Pinpoint the cell where the given text exists, returning its [x, y] midpoint coordinate. 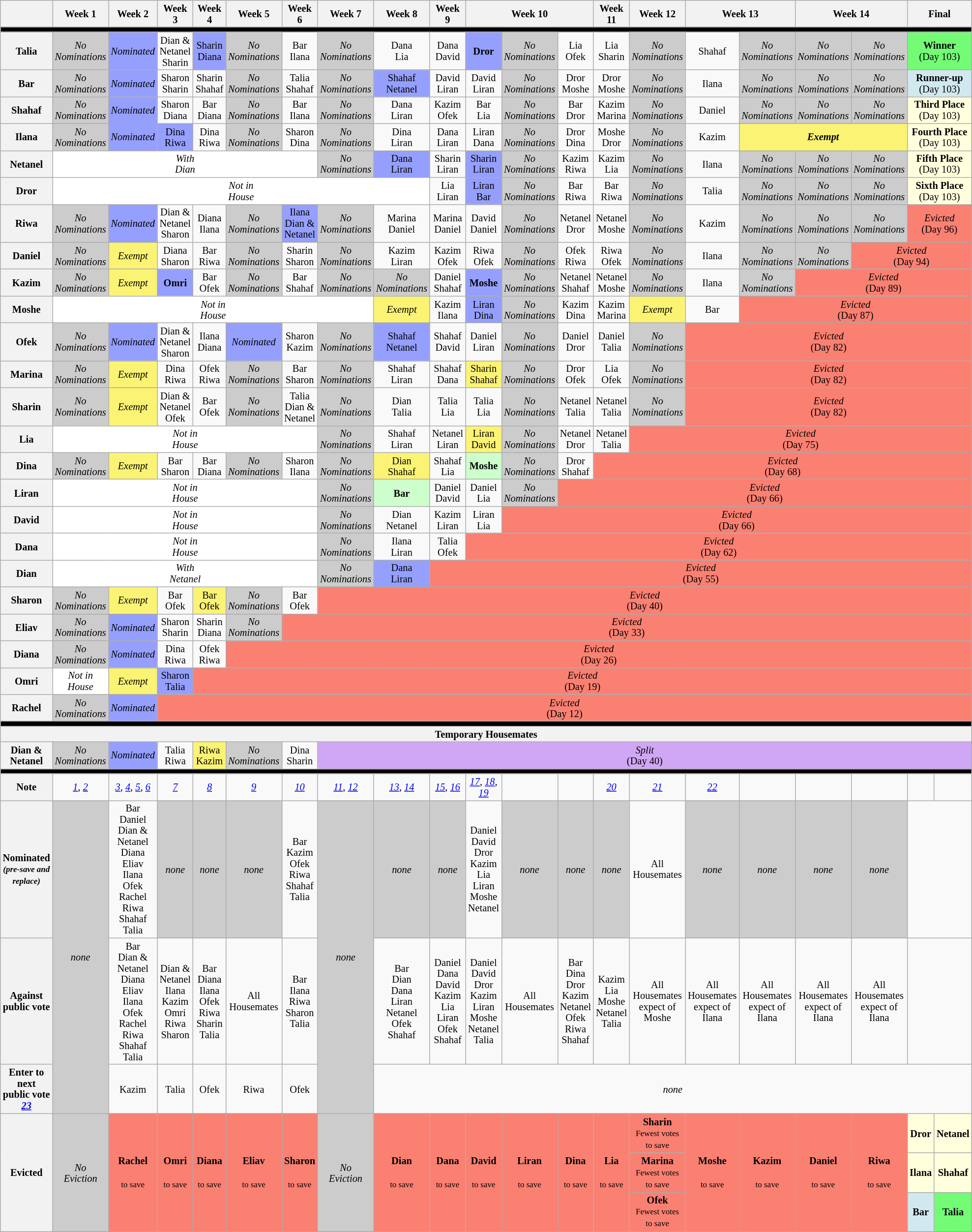
Evicted(Day 89) [883, 282]
DanielDanaDavidKazimLiaLiranOfekShahaf [447, 1001]
SharinSharon [300, 256]
Week 12 [657, 14]
Sharonto save [300, 1172]
3, 4, 5, 6 [133, 787]
Split(Day 40) [645, 755]
Sixth Place(Day 103) [939, 191]
20 [612, 787]
DianaIlana [209, 223]
Nominated(pre-save and replace) [27, 869]
Riwato save [879, 1172]
DanielDavidDrorKazimLiaLiranMosheNetanel [484, 869]
IlanaLiran [402, 547]
NetanelLiran [447, 439]
Danielto save [823, 1172]
BarLia [484, 110]
Week 10 [530, 14]
IlanaDiana [209, 341]
RiwaKazim [209, 755]
Temporary Housemates [486, 734]
22 [712, 787]
DavidDaniel [484, 223]
Final [939, 14]
Dian & NetanelSharin [175, 51]
Mosheto save [712, 1172]
Dian & NetanelOfek [175, 406]
LiranBar [484, 191]
LiranDina [484, 310]
DanielLiran [484, 341]
Liran [27, 493]
MosheDror [612, 137]
TaliaShahaf [300, 84]
MarinaFewest votesto save [657, 1172]
Marina [27, 374]
OfekFewest votesto save [657, 1212]
Dinato save [575, 1172]
DanielTalia [612, 341]
BarDianDanaLiranNetanelOfekShahaf [402, 1001]
Week 5 [254, 14]
Dana [27, 547]
Dian & NetanelIlanaKazimOmriRiwaSharon [175, 1001]
Week 3 [175, 14]
Evicted(Day 12) [564, 708]
Week 13 [740, 14]
LiranDavid [484, 439]
TaliaOfek [447, 547]
DanielDavidDrorKazimLiranMosheNetanelTalia [484, 1001]
Evicted(Day 94) [912, 256]
KazimIlana [447, 310]
KazimDina [575, 310]
Evicted(Day 62) [719, 547]
Fourth Place(Day 103) [939, 137]
LiranDana [484, 137]
Liranto save [530, 1172]
SharinFewest votesto save [657, 1133]
BarDian & NetanelDianaEliavIlanaOfekRachelRiwaShahafTalia [133, 1001]
DianaSharon [175, 256]
Dianto save [402, 1172]
Dianato save [209, 1172]
11, 12 [346, 787]
DanielDror [575, 341]
DianTalia [402, 406]
DianNetanel [402, 519]
13, 14 [402, 787]
Dian & Netanel [27, 755]
ShahafDavid [447, 341]
KazimLia [612, 164]
8 [209, 787]
SharonDina [300, 137]
BarShahaf [300, 282]
BarIlanaRiwaSharonTalia [300, 1001]
DanielDavid [447, 493]
Kazimto save [767, 1172]
17, 18, 19 [484, 787]
LiranLia [484, 519]
SharonTalia [175, 681]
WithNetanel [185, 573]
DanielShahaf [447, 282]
Evicted [27, 1172]
Week 14 [851, 14]
AllHousematesexpect ofMoshe [657, 1001]
Week 8 [402, 14]
DrorOfek [575, 374]
Evicted(Day 96) [939, 223]
BarDianaIlanaOfekRiwaSharinTalia [209, 1001]
Diana [27, 654]
Runner-up(Day 103) [939, 84]
Against public vote [27, 1001]
10 [300, 787]
TaliaRiwa [175, 755]
Fifth Place(Day 103) [939, 164]
Danato save [447, 1172]
Evicted(Day 68) [783, 466]
Dina [27, 466]
SharonDiana [175, 110]
Eliavto save [254, 1172]
IlanaDian & Netanel [300, 223]
9 [254, 787]
DanielLia [484, 493]
Evicted(Day 75) [800, 439]
ShahafDana [447, 374]
7 [175, 787]
DinaLiran [402, 137]
Rachelto save [133, 1172]
Week 1 [81, 14]
1, 2 [81, 787]
Evicted(Day 26) [599, 654]
Liato save [612, 1172]
Evicted(Day 55) [701, 573]
DrorShahaf [575, 466]
Evicted(Day 87) [855, 310]
SharonKazim [300, 341]
Week 9 [447, 14]
SharonIlana [300, 466]
Winner(Day 103) [939, 51]
BarDror [575, 110]
Sharin [27, 406]
Davidto save [484, 1172]
Week 11 [612, 14]
Week 7 [346, 14]
DanaDavid [447, 51]
Week 2 [133, 14]
Week 4 [209, 14]
BarDanielDian & NetanelDianaEliavIlanaOfekRachelRiwaShahaf Talia [133, 869]
LiaSharin [612, 51]
Eliav [27, 628]
DanaLia [402, 51]
David [27, 519]
KazimLiaMosheNetanelTalia [612, 1001]
DrorDina [575, 137]
Note [27, 787]
WithDian [185, 164]
Lia [27, 439]
Third Place(Day 103) [939, 110]
DianShahaf [402, 466]
LiaLiran [447, 191]
Sharon [27, 600]
BarKazimOfekRiwaShahafTalia [300, 869]
DinaSharin [300, 755]
ShahafLia [447, 466]
NetanelShahaf [575, 282]
Dian [27, 573]
Week 6 [300, 14]
Evicted(Day 19) [583, 681]
Rachel [27, 708]
TaliaDian & Netanel [300, 406]
Evicted(Day 40) [645, 600]
Enter to next public vote 23 [27, 1089]
BarDinaDrorKazimNetanelOfekRiwaShahaf [575, 1001]
21 [657, 787]
KazimRiwa [575, 164]
Omrito save [175, 1172]
Evicted(Day 33) [627, 628]
15, 16 [447, 787]
